Output the [x, y] coordinate of the center of the cell containing the given text.  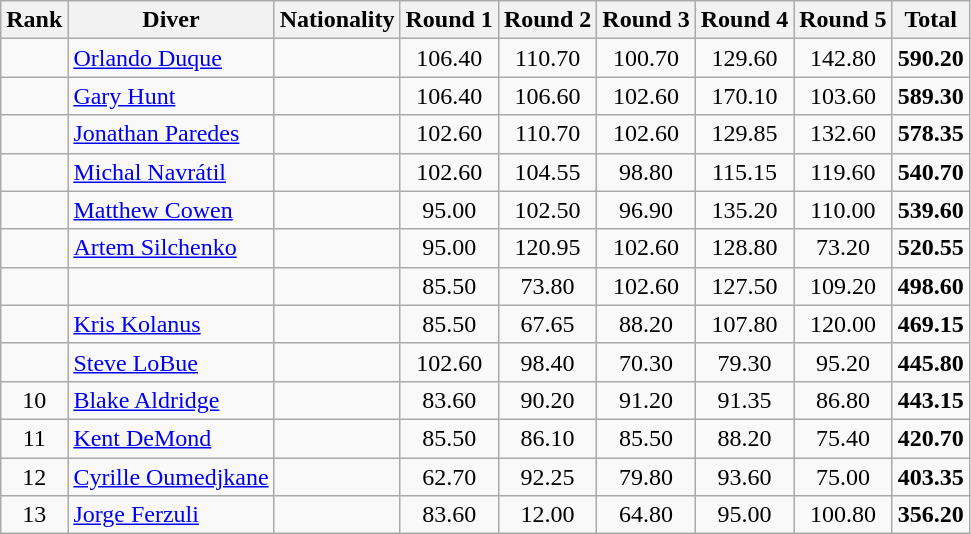
103.60 [843, 96]
110.00 [843, 210]
Orlando Duque [171, 58]
Jonathan Paredes [171, 134]
135.20 [744, 210]
520.55 [930, 248]
589.30 [930, 96]
92.25 [547, 477]
Diver [171, 20]
Nationality [337, 20]
100.80 [843, 515]
86.10 [547, 438]
Blake Aldridge [171, 400]
590.20 [930, 58]
Steve LoBue [171, 362]
420.70 [930, 438]
142.80 [843, 58]
73.20 [843, 248]
100.70 [646, 58]
Kent DeMond [171, 438]
12 [34, 477]
170.10 [744, 96]
Gary Hunt [171, 96]
104.55 [547, 172]
127.50 [744, 286]
93.60 [744, 477]
540.70 [930, 172]
445.80 [930, 362]
119.60 [843, 172]
120.95 [547, 248]
73.80 [547, 286]
115.15 [744, 172]
498.60 [930, 286]
403.35 [930, 477]
90.20 [547, 400]
356.20 [930, 515]
469.15 [930, 324]
Matthew Cowen [171, 210]
91.35 [744, 400]
Round 3 [646, 20]
Michal Navrátil [171, 172]
578.35 [930, 134]
132.60 [843, 134]
91.20 [646, 400]
Round 5 [843, 20]
10 [34, 400]
129.60 [744, 58]
443.15 [930, 400]
Round 1 [449, 20]
79.80 [646, 477]
109.20 [843, 286]
Artem Silchenko [171, 248]
106.60 [547, 96]
70.30 [646, 362]
129.85 [744, 134]
Round 2 [547, 20]
Total [930, 20]
11 [34, 438]
12.00 [547, 515]
64.80 [646, 515]
13 [34, 515]
62.70 [449, 477]
107.80 [744, 324]
79.30 [744, 362]
Round 4 [744, 20]
75.40 [843, 438]
Jorge Ferzuli [171, 515]
96.90 [646, 210]
539.60 [930, 210]
67.65 [547, 324]
98.40 [547, 362]
95.20 [843, 362]
Cyrille Oumedjkane [171, 477]
75.00 [843, 477]
102.50 [547, 210]
Kris Kolanus [171, 324]
98.80 [646, 172]
Rank [34, 20]
128.80 [744, 248]
86.80 [843, 400]
120.00 [843, 324]
